Search for the cell housing the specified text and yield its (X, Y) center coordinate. 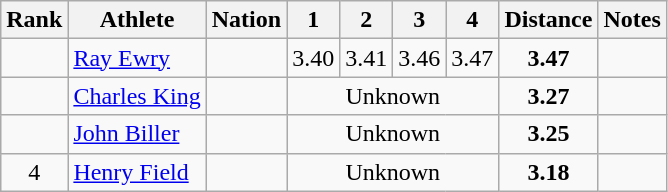
3.40 (314, 58)
Athlete (137, 20)
Ray Ewry (137, 58)
3 (420, 20)
Notes (632, 20)
2 (366, 20)
Nation (246, 20)
3.25 (548, 134)
John Biller (137, 134)
Rank (34, 20)
3.46 (420, 58)
Charles King (137, 96)
3.41 (366, 58)
1 (314, 20)
Henry Field (137, 172)
3.27 (548, 96)
Distance (548, 20)
3.18 (548, 172)
